Find where the given text appears and provide that cell's center as [x, y] coordinate. 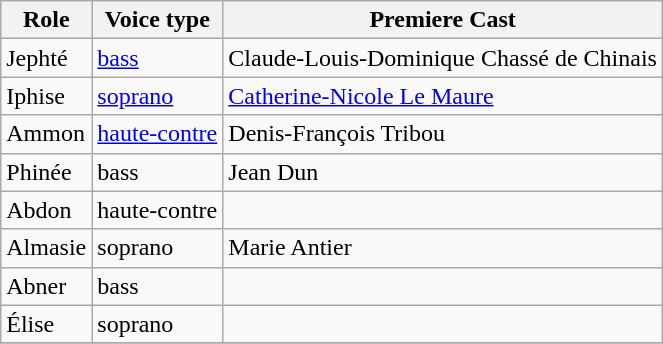
Élise [46, 324]
Premiere Cast [443, 20]
Ammon [46, 134]
Almasie [46, 248]
Iphise [46, 96]
Phinée [46, 172]
Jean Dun [443, 172]
Catherine-Nicole Le Maure [443, 96]
Voice type [158, 20]
Abdon [46, 210]
Claude-Louis-Dominique Chassé de Chinais [443, 58]
Role [46, 20]
Denis-François Tribou [443, 134]
Abner [46, 286]
Jephté [46, 58]
Marie Antier [443, 248]
